Detect which cell encompasses the target text, then output its [x, y] center coordinate. 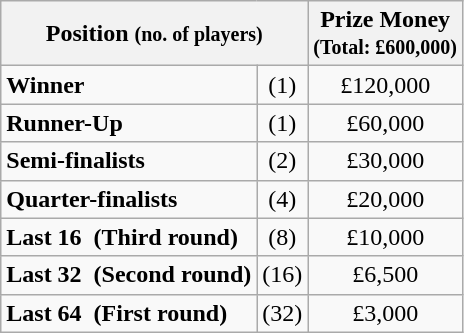
£20,000 [386, 199]
(8) [282, 237]
(32) [282, 313]
Last 64 (First round) [129, 313]
£30,000 [386, 161]
Runner-Up [129, 123]
Prize Money(Total: £600,000) [386, 34]
Winner [129, 85]
(4) [282, 199]
£120,000 [386, 85]
£6,500 [386, 275]
Last 32 (Second round) [129, 275]
£10,000 [386, 237]
£60,000 [386, 123]
(16) [282, 275]
Last 16 (Third round) [129, 237]
Position (no. of players) [154, 34]
Semi-finalists [129, 161]
£3,000 [386, 313]
Quarter-finalists [129, 199]
(2) [282, 161]
